Search for the cell housing the specified text and yield its [X, Y] center coordinate. 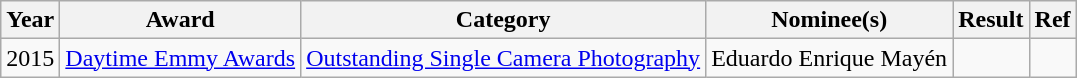
Award [180, 20]
Result [991, 20]
Eduardo Enrique Mayén [830, 58]
Nominee(s) [830, 20]
Outstanding Single Camera Photography [504, 58]
2015 [30, 58]
Daytime Emmy Awards [180, 58]
Year [30, 20]
Ref [1052, 20]
Category [504, 20]
